Scan for the cell matching the given text and deliver its (x, y) coordinate at center. 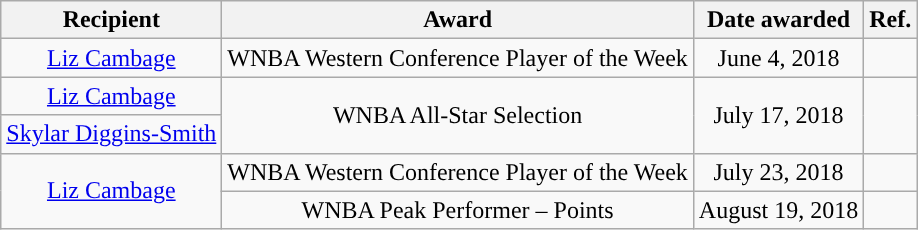
Skylar Diggins-Smith (112, 134)
July 17, 2018 (778, 115)
June 4, 2018 (778, 58)
WNBA Peak Performer – Points (458, 210)
Award (458, 20)
Date awarded (778, 20)
WNBA All-Star Selection (458, 115)
Recipient (112, 20)
July 23, 2018 (778, 172)
Ref. (890, 20)
August 19, 2018 (778, 210)
